Locate the cell with the specified text and output its (x, y) center coordinate. 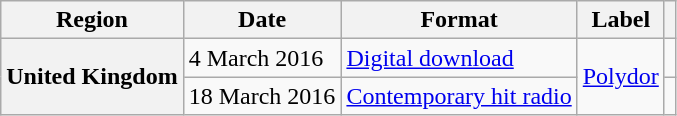
4 March 2016 (262, 58)
Label (620, 20)
Polydor (620, 77)
18 March 2016 (262, 96)
Region (92, 20)
Format (459, 20)
Date (262, 20)
United Kingdom (92, 77)
Contemporary hit radio (459, 96)
Digital download (459, 58)
